Scan for the cell matching the given text and deliver its [x, y] coordinate at center. 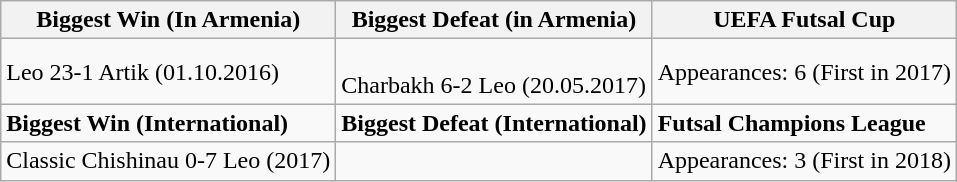
Futsal Champions League [804, 123]
Leo 23-1 Artik (01.10.2016) [168, 72]
Charbakh 6-2 Leo (20.05.2017) [494, 72]
Appearances: 3 (First in 2018) [804, 161]
Biggest Defeat (in Armenia) [494, 20]
UEFA Futsal Cup [804, 20]
Biggest Win (In Armenia) [168, 20]
Biggest Win (International) [168, 123]
Appearances: 6 (First in 2017) [804, 72]
Classic Chishinau 0-7 Leo (2017) [168, 161]
Biggest Defeat (International) [494, 123]
